Determine the [x, y] coordinate at the center of the cell enclosing the given text.  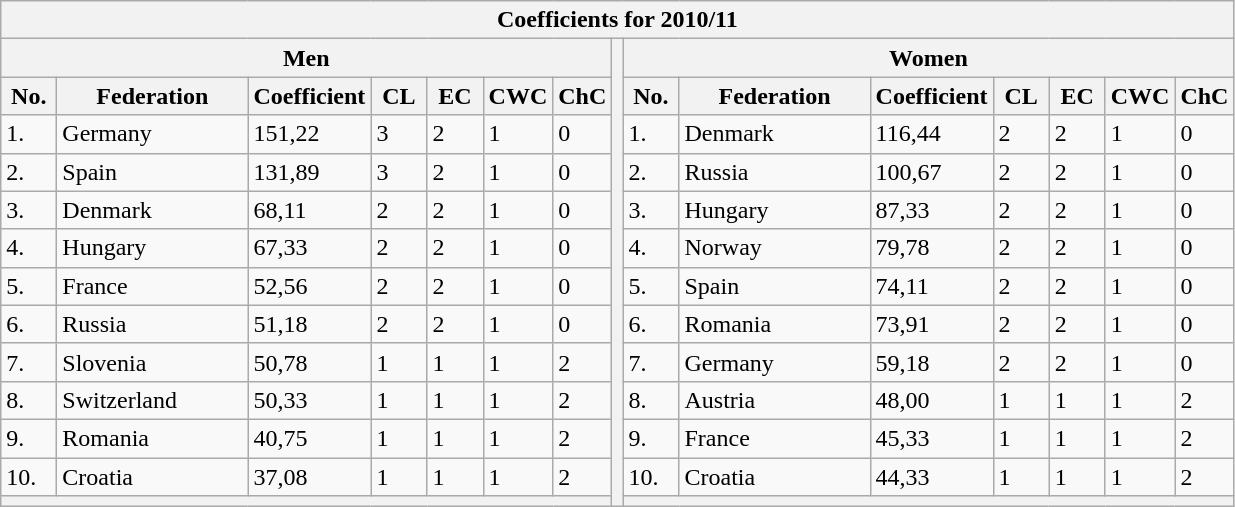
50,78 [310, 362]
67,33 [310, 248]
87,33 [932, 210]
59,18 [932, 362]
79,78 [932, 248]
68,11 [310, 210]
45,33 [932, 438]
73,91 [932, 324]
Men [306, 58]
100,67 [932, 172]
37,08 [310, 477]
131,89 [310, 172]
Women [928, 58]
Coefficients for 2010/11 [618, 20]
Austria [774, 400]
151,22 [310, 134]
48,00 [932, 400]
Switzerland [152, 400]
44,33 [932, 477]
Slovenia [152, 362]
40,75 [310, 438]
50,33 [310, 400]
74,11 [932, 286]
51,18 [310, 324]
Norway [774, 248]
116,44 [932, 134]
52,56 [310, 286]
